Extract the [x, y] coordinate from the center of the cell holding the provided text.  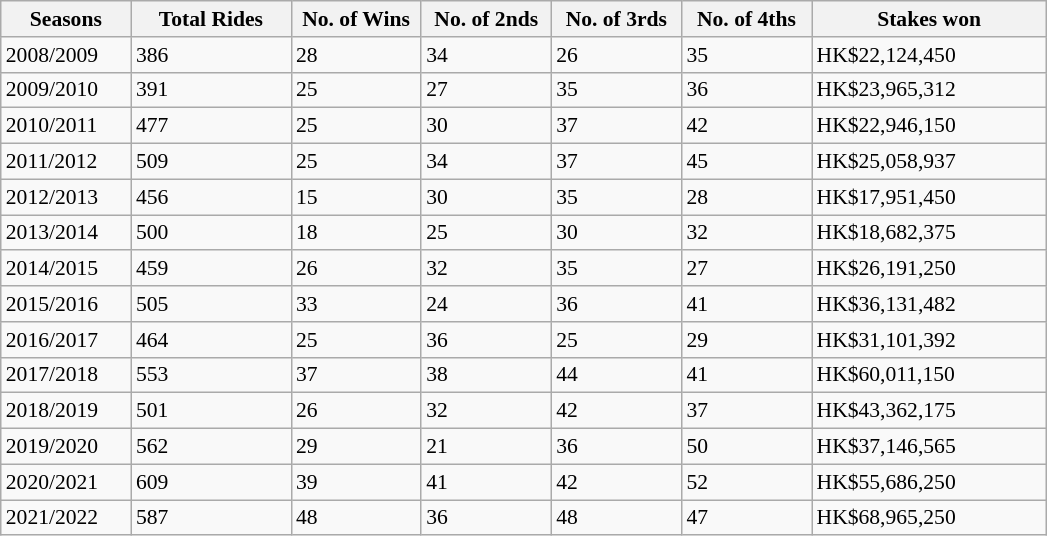
500 [211, 233]
Stakes won [930, 19]
HK$55,686,250 [930, 482]
HK$22,946,150 [930, 126]
52 [746, 482]
2008/2009 [66, 55]
HK$68,965,250 [930, 518]
HK$26,191,250 [930, 269]
562 [211, 447]
44 [616, 375]
18 [356, 233]
45 [746, 162]
2018/2019 [66, 411]
33 [356, 304]
2013/2014 [66, 233]
386 [211, 55]
2014/2015 [66, 269]
HK$18,682,375 [930, 233]
456 [211, 197]
505 [211, 304]
2020/2021 [66, 482]
Total Rides [211, 19]
2021/2022 [66, 518]
553 [211, 375]
2019/2020 [66, 447]
459 [211, 269]
Seasons [66, 19]
21 [486, 447]
HK$23,965,312 [930, 90]
2017/2018 [66, 375]
609 [211, 482]
587 [211, 518]
39 [356, 482]
HK$60,011,150 [930, 375]
50 [746, 447]
24 [486, 304]
HK$43,362,175 [930, 411]
38 [486, 375]
47 [746, 518]
No. of Wins [356, 19]
509 [211, 162]
15 [356, 197]
HK$17,951,450 [930, 197]
2012/2013 [66, 197]
No. of 3rds [616, 19]
2009/2010 [66, 90]
2015/2016 [66, 304]
HK$31,101,392 [930, 340]
501 [211, 411]
HK$37,146,565 [930, 447]
No. of 2nds [486, 19]
HK$25,058,937 [930, 162]
391 [211, 90]
464 [211, 340]
2016/2017 [66, 340]
No. of 4ths [746, 19]
477 [211, 126]
HK$36,131,482 [930, 304]
2010/2011 [66, 126]
2011/2012 [66, 162]
HK$22,124,450 [930, 55]
